Detect which cell encompasses the target text, then output its [x, y] center coordinate. 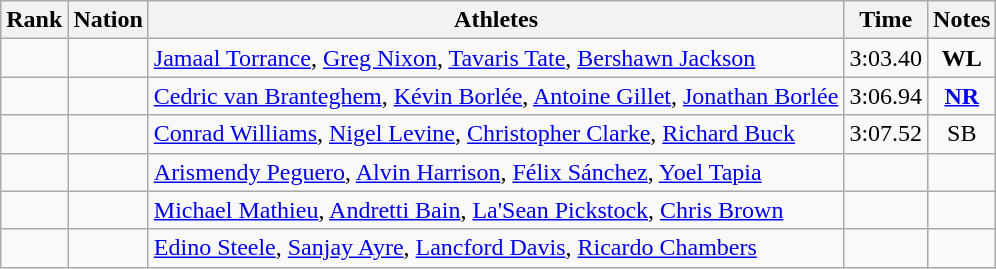
Rank [34, 20]
3:03.40 [886, 58]
Athletes [496, 20]
Nation [108, 20]
Arismendy Peguero, Alvin Harrison, Félix Sánchez, Yoel Tapia [496, 172]
Edino Steele, Sanjay Ayre, Lancford Davis, Ricardo Chambers [496, 248]
Jamaal Torrance, Greg Nixon, Tavaris Tate, Bershawn Jackson [496, 58]
Cedric van Branteghem, Kévin Borlée, Antoine Gillet, Jonathan Borlée [496, 96]
3:07.52 [886, 134]
Time [886, 20]
Michael Mathieu, Andretti Bain, La'Sean Pickstock, Chris Brown [496, 210]
SB [962, 134]
WL [962, 58]
3:06.94 [886, 96]
Conrad Williams, Nigel Levine, Christopher Clarke, Richard Buck [496, 134]
Notes [962, 20]
NR [962, 96]
